Pinpoint the cell where the given text exists, returning its (x, y) midpoint coordinate. 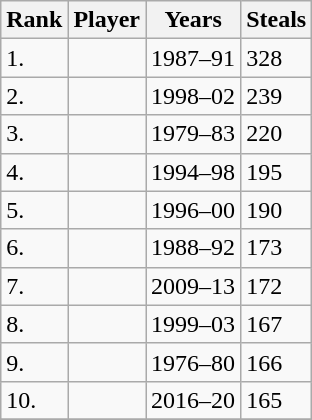
1999–03 (194, 324)
165 (276, 400)
Rank (34, 20)
1996–00 (194, 210)
2016–20 (194, 400)
172 (276, 286)
220 (276, 134)
1994–98 (194, 172)
1988–92 (194, 248)
1987–91 (194, 58)
4. (34, 172)
195 (276, 172)
7. (34, 286)
167 (276, 324)
1998–02 (194, 96)
Years (194, 20)
166 (276, 362)
Player (107, 20)
1. (34, 58)
2. (34, 96)
3. (34, 134)
6. (34, 248)
328 (276, 58)
2009–13 (194, 286)
Steals (276, 20)
8. (34, 324)
10. (34, 400)
9. (34, 362)
1976–80 (194, 362)
190 (276, 210)
1979–83 (194, 134)
173 (276, 248)
239 (276, 96)
5. (34, 210)
